Capture the cell that displays the provided text and extract its (x, y) central coordinate. 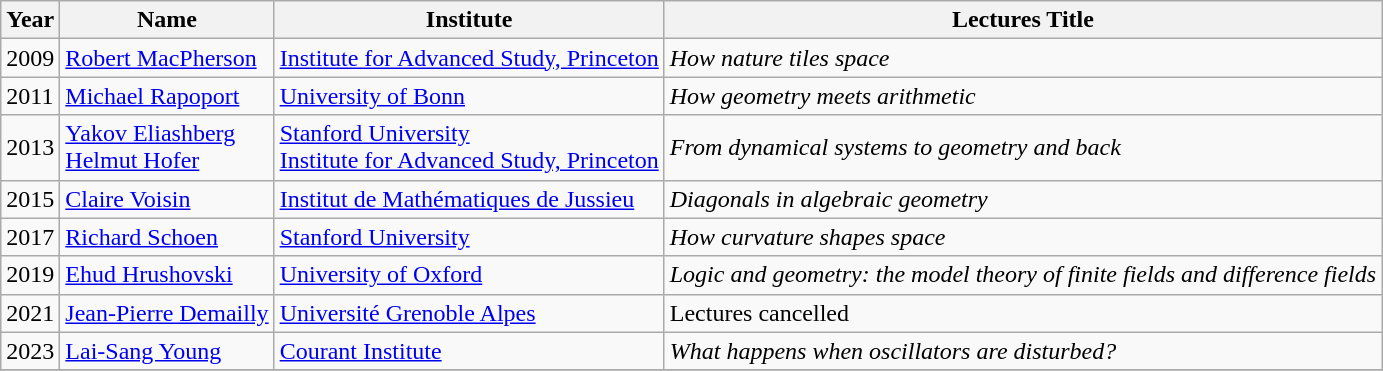
2013 (30, 148)
From dynamical systems to geometry and back (1022, 148)
University of Bonn (469, 96)
University of Oxford (469, 275)
2009 (30, 58)
2021 (30, 313)
Stanford UniversityInstitute for Advanced Study, Princeton (469, 148)
Robert MacPherson (167, 58)
Jean-Pierre Demailly (167, 313)
What happens when oscillators are disturbed? (1022, 351)
2023 (30, 351)
Institute (469, 20)
Claire Voisin (167, 199)
Ehud Hrushovski (167, 275)
Stanford University (469, 237)
2017 (30, 237)
How geometry meets arithmetic (1022, 96)
Diagonals in algebraic geometry (1022, 199)
Université Grenoble Alpes (469, 313)
Year (30, 20)
Institute for Advanced Study, Princeton (469, 58)
Name (167, 20)
2011 (30, 96)
Lai-Sang Young (167, 351)
Yakov EliashbergHelmut Hofer (167, 148)
How nature tiles space (1022, 58)
Courant Institute (469, 351)
Lectures cancelled (1022, 313)
2019 (30, 275)
Michael Rapoport (167, 96)
Lectures Title (1022, 20)
Institut de Mathématiques de Jussieu (469, 199)
How curvature shapes space (1022, 237)
Logic and geometry: the model theory of finite fields and difference fields (1022, 275)
2015 (30, 199)
Richard Schoen (167, 237)
